For the text-containing cell, return its midpoint in (x, y) coordinate format. 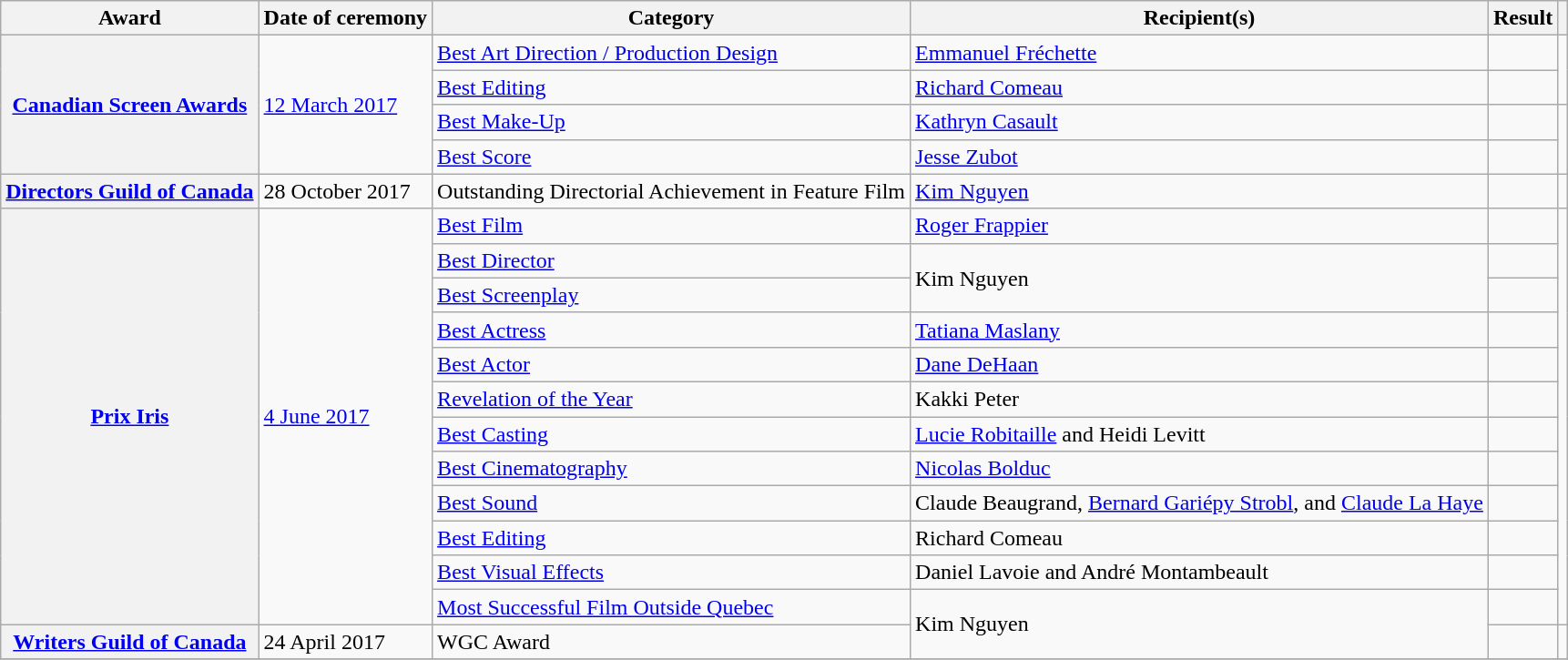
Best Film (672, 226)
Best Casting (672, 434)
Nicolas Bolduc (1200, 469)
Daniel Lavoie and André Montambeault (1200, 573)
WGC Award (672, 642)
Most Successful Film Outside Quebec (672, 607)
Lucie Robitaille and Heidi Levitt (1200, 434)
Category (672, 18)
Best Screenplay (672, 295)
Best Sound (672, 503)
Prix Iris (129, 417)
Best Make-Up (672, 122)
Writers Guild of Canada (129, 642)
Kakki Peter (1200, 399)
Result (1522, 18)
Best Cinematography (672, 469)
Award (129, 18)
Dane DeHaan (1200, 364)
Claude Beaugrand, Bernard Gariépy Strobl, and Claude La Haye (1200, 503)
12 March 2017 (346, 105)
Kathryn Casault (1200, 122)
Revelation of the Year (672, 399)
Recipient(s) (1200, 18)
4 June 2017 (346, 417)
Best Actress (672, 330)
Date of ceremony (346, 18)
Tatiana Maslany (1200, 330)
24 April 2017 (346, 642)
Canadian Screen Awards (129, 105)
Best Visual Effects (672, 573)
Best Score (672, 157)
Best Director (672, 260)
28 October 2017 (346, 191)
Roger Frappier (1200, 226)
Outstanding Directorial Achievement in Feature Film (672, 191)
Emmanuel Fréchette (1200, 53)
Jesse Zubot (1200, 157)
Directors Guild of Canada (129, 191)
Best Art Direction / Production Design (672, 53)
Best Actor (672, 364)
